Determine the [x, y] coordinate at the center of the cell enclosing the given text.  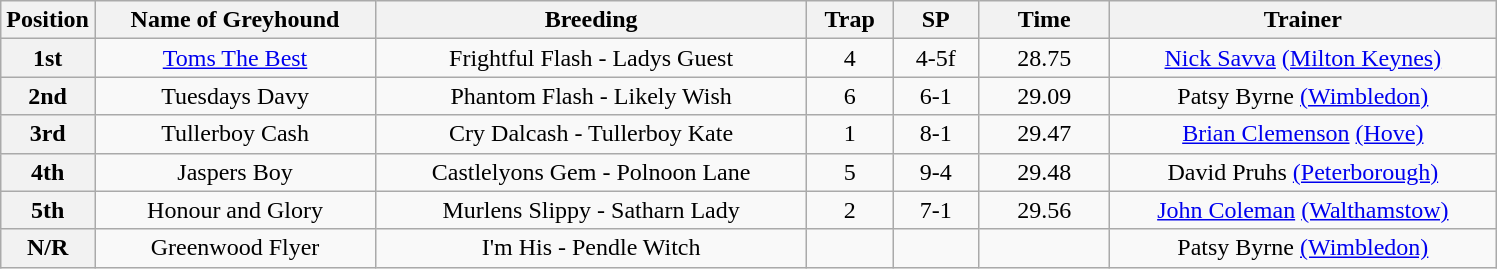
Murlens Slippy - Satharn Lady [592, 210]
4th [48, 172]
2 [850, 210]
N/R [48, 248]
Tuesdays Davy [234, 96]
Castlelyons Gem - Polnoon Lane [592, 172]
4-5f [936, 58]
29.48 [1044, 172]
6 [850, 96]
5th [48, 210]
5 [850, 172]
Time [1044, 20]
Greenwood Flyer [234, 248]
Toms The Best [234, 58]
Breeding [592, 20]
4 [850, 58]
Tullerboy Cash [234, 134]
Jaspers Boy [234, 172]
9-4 [936, 172]
Name of Greyhound [234, 20]
Trap [850, 20]
Nick Savva (Milton Keynes) [1303, 58]
28.75 [1044, 58]
29.47 [1044, 134]
2nd [48, 96]
29.56 [1044, 210]
David Pruhs (Peterborough) [1303, 172]
Honour and Glory [234, 210]
3rd [48, 134]
8-1 [936, 134]
29.09 [1044, 96]
Position [48, 20]
Cry Dalcash - Tullerboy Kate [592, 134]
7-1 [936, 210]
6-1 [936, 96]
Brian Clemenson (Hove) [1303, 134]
SP [936, 20]
1st [48, 58]
Frightful Flash - Ladys Guest [592, 58]
Phantom Flash - Likely Wish [592, 96]
John Coleman (Walthamstow) [1303, 210]
1 [850, 134]
I'm His - Pendle Witch [592, 248]
Trainer [1303, 20]
